Pinpoint the cell where the given text exists, returning its (x, y) midpoint coordinate. 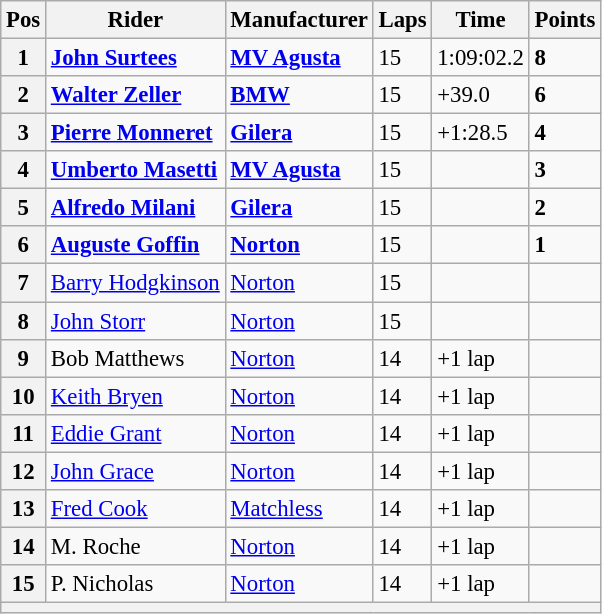
Points (564, 20)
10 (24, 396)
Laps (402, 20)
+39.0 (480, 95)
13 (24, 509)
Walter Zeller (136, 95)
5 (24, 208)
9 (24, 358)
Alfredo Milani (136, 208)
+1:28.5 (480, 133)
Eddie Grant (136, 433)
Manufacturer (299, 20)
7 (24, 283)
12 (24, 471)
Fred Cook (136, 509)
11 (24, 433)
John Surtees (136, 58)
Time (480, 20)
Matchless (299, 509)
Umberto Masetti (136, 170)
P. Nicholas (136, 584)
John Grace (136, 471)
Barry Hodgkinson (136, 283)
1:09:02.2 (480, 58)
Auguste Goffin (136, 245)
BMW (299, 95)
John Storr (136, 321)
M. Roche (136, 546)
Rider (136, 20)
Pierre Monneret (136, 133)
Bob Matthews (136, 358)
Pos (24, 20)
Keith Bryen (136, 396)
